Determine the (X, Y) coordinate at the center of the cell enclosing the given text.  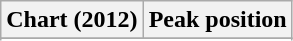
Peak position (218, 20)
Chart (2012) (72, 20)
